Capture the cell that displays the provided text and extract its [x, y] central coordinate. 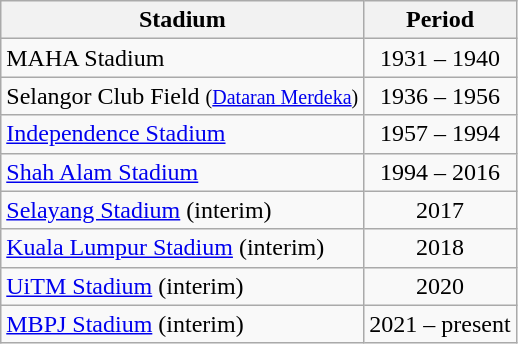
2021 – present [440, 324]
1994 – 2016 [440, 172]
Stadium [182, 20]
1957 – 1994 [440, 134]
Selayang Stadium (interim) [182, 210]
1936 – 1956 [440, 96]
2020 [440, 286]
Selangor Club Field (Dataran Merdeka) [182, 96]
Independence Stadium [182, 134]
MAHA Stadium [182, 58]
MBPJ Stadium (interim) [182, 324]
2018 [440, 248]
UiTM Stadium (interim) [182, 286]
Period [440, 20]
Kuala Lumpur Stadium (interim) [182, 248]
Shah Alam Stadium [182, 172]
2017 [440, 210]
1931 – 1940 [440, 58]
